Identify which cell holds the provided text, then report its [x, y] central coordinate. 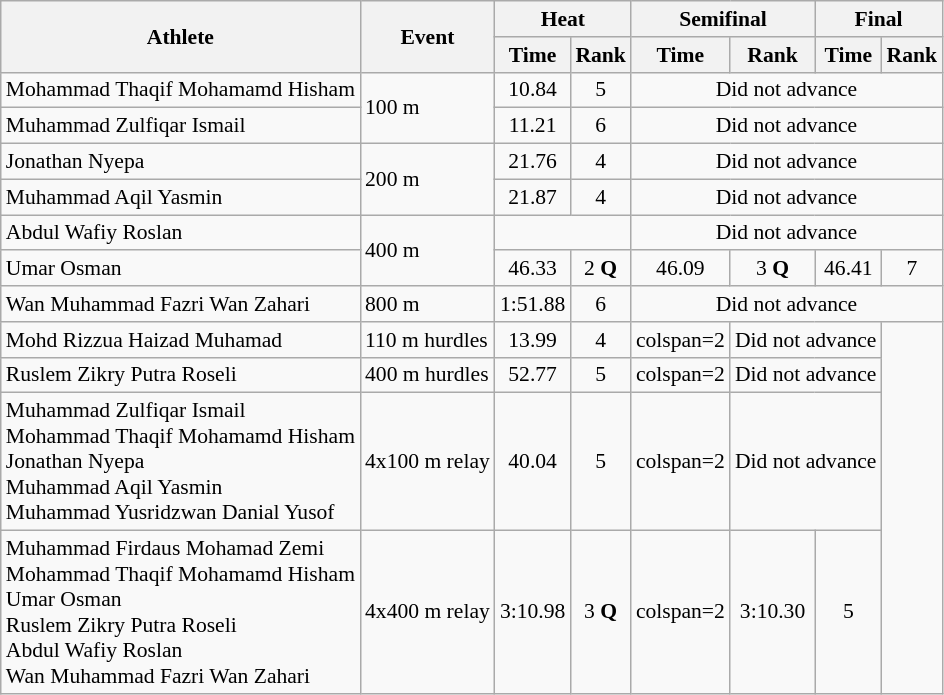
21.76 [532, 162]
4x400 m relay [428, 612]
800 m [428, 304]
40.04 [532, 462]
Ruslem Zikry Putra Roseli [180, 375]
Umar Osman [180, 269]
3:10.98 [532, 612]
100 m [428, 108]
400 m [428, 250]
11.21 [532, 126]
Final [878, 19]
Event [428, 36]
Mohammad Thaqif Mohamamd Hisham [180, 90]
13.99 [532, 340]
Muhammad Zulfiqar Ismail [180, 126]
400 m hurdles [428, 375]
200 m [428, 180]
10.84 [532, 90]
Muhammad Firdaus Mohamad ZemiMohammad Thaqif Mohamamd HishamUmar OsmanRuslem Zikry Putra RoseliAbdul Wafiy RoslanWan Muhammad Fazri Wan Zahari [180, 612]
1:51.88 [532, 304]
Semifinal [723, 19]
Muhammad Zulfiqar IsmailMohammad Thaqif Mohamamd HishamJonathan NyepaMuhammad Aqil YasminMuhammad Yusridzwan Danial Yusof [180, 462]
3:10.30 [772, 612]
Heat [563, 19]
Muhammad Aqil Yasmin [180, 197]
52.77 [532, 375]
Abdul Wafiy Roslan [180, 233]
Mohd Rizzua Haizad Muhamad [180, 340]
Jonathan Nyepa [180, 162]
2 Q [600, 269]
46.33 [532, 269]
110 m hurdles [428, 340]
7 [912, 269]
21.87 [532, 197]
4x100 m relay [428, 462]
46.09 [680, 269]
46.41 [848, 269]
Athlete [180, 36]
Wan Muhammad Fazri Wan Zahari [180, 304]
